Detect which cell encompasses the target text, then output its (X, Y) center coordinate. 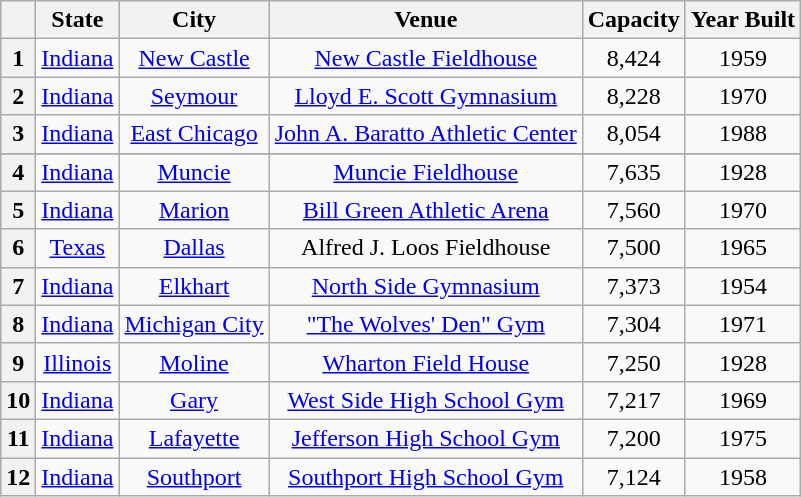
"The Wolves' Den" Gym (426, 324)
7,373 (634, 286)
Muncie Fieldhouse (426, 172)
7,560 (634, 210)
Gary (194, 400)
1969 (742, 400)
Lloyd E. Scott Gymnasium (426, 96)
North Side Gymnasium (426, 286)
1954 (742, 286)
East Chicago (194, 134)
Alfred J. Loos Fieldhouse (426, 248)
Seymour (194, 96)
City (194, 20)
8,228 (634, 96)
12 (18, 477)
7,217 (634, 400)
Bill Green Athletic Arena (426, 210)
7,200 (634, 438)
Marion (194, 210)
1975 (742, 438)
7,304 (634, 324)
1958 (742, 477)
John A. Baratto Athletic Center (426, 134)
1 (18, 58)
8,424 (634, 58)
New Castle (194, 58)
7 (18, 286)
10 (18, 400)
1971 (742, 324)
Southport High School Gym (426, 477)
New Castle Fieldhouse (426, 58)
Jefferson High School Gym (426, 438)
11 (18, 438)
7,500 (634, 248)
8 (18, 324)
8,054 (634, 134)
7,250 (634, 362)
State (78, 20)
Lafayette (194, 438)
Wharton Field House (426, 362)
9 (18, 362)
7,124 (634, 477)
Moline (194, 362)
6 (18, 248)
Venue (426, 20)
1959 (742, 58)
1988 (742, 134)
West Side High School Gym (426, 400)
7,635 (634, 172)
Southport (194, 477)
Illinois (78, 362)
3 (18, 134)
1965 (742, 248)
Texas (78, 248)
Muncie (194, 172)
Capacity (634, 20)
Michigan City (194, 324)
Elkhart (194, 286)
5 (18, 210)
Dallas (194, 248)
2 (18, 96)
Year Built (742, 20)
4 (18, 172)
